For the text-containing cell, return its midpoint in (x, y) coordinate format. 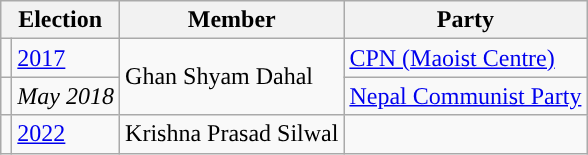
May 2018 (66, 96)
Ghan Shyam Dahal (232, 77)
Member (232, 20)
2017 (66, 58)
Election (60, 20)
CPN (Maoist Centre) (466, 58)
Krishna Prasad Silwal (232, 134)
Nepal Communist Party (466, 96)
Party (466, 20)
2022 (66, 134)
